Capture the cell that displays the provided text and extract its [x, y] central coordinate. 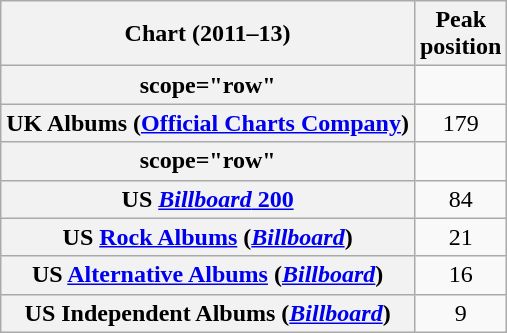
21 [460, 237]
16 [460, 275]
US Alternative Albums (Billboard) [208, 275]
US Rock Albums (Billboard) [208, 237]
179 [460, 123]
UK Albums (Official Charts Company) [208, 123]
US Billboard 200 [208, 199]
Peakposition [460, 34]
US Independent Albums (Billboard) [208, 313]
Chart (2011–13) [208, 34]
84 [460, 199]
9 [460, 313]
